Return [x, y] of the center of cell containing provided text 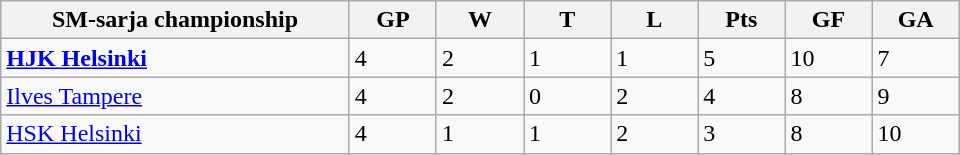
0 [568, 96]
7 [916, 58]
HSK Helsinki [176, 134]
5 [742, 58]
L [654, 20]
T [568, 20]
GF [828, 20]
Ilves Tampere [176, 96]
SM-sarja championship [176, 20]
3 [742, 134]
GA [916, 20]
W [480, 20]
GP [392, 20]
9 [916, 96]
HJK Helsinki [176, 58]
Pts [742, 20]
